Capture the cell that displays the provided text and extract its [x, y] central coordinate. 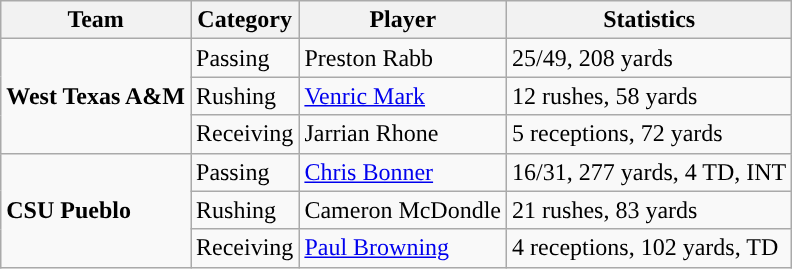
Venric Mark [403, 96]
CSU Pueblo [96, 210]
12 rushes, 58 yards [650, 96]
Jarrian Rhone [403, 134]
Cameron McDondle [403, 210]
West Texas A&M [96, 96]
Player [403, 20]
Team [96, 20]
16/31, 277 yards, 4 TD, INT [650, 172]
5 receptions, 72 yards [650, 134]
21 rushes, 83 yards [650, 210]
Chris Bonner [403, 172]
Statistics [650, 20]
Preston Rabb [403, 58]
25/49, 208 yards [650, 58]
4 receptions, 102 yards, TD [650, 248]
Paul Browning [403, 248]
Category [244, 20]
